Output the [X, Y] coordinate of the center of the cell containing the given text.  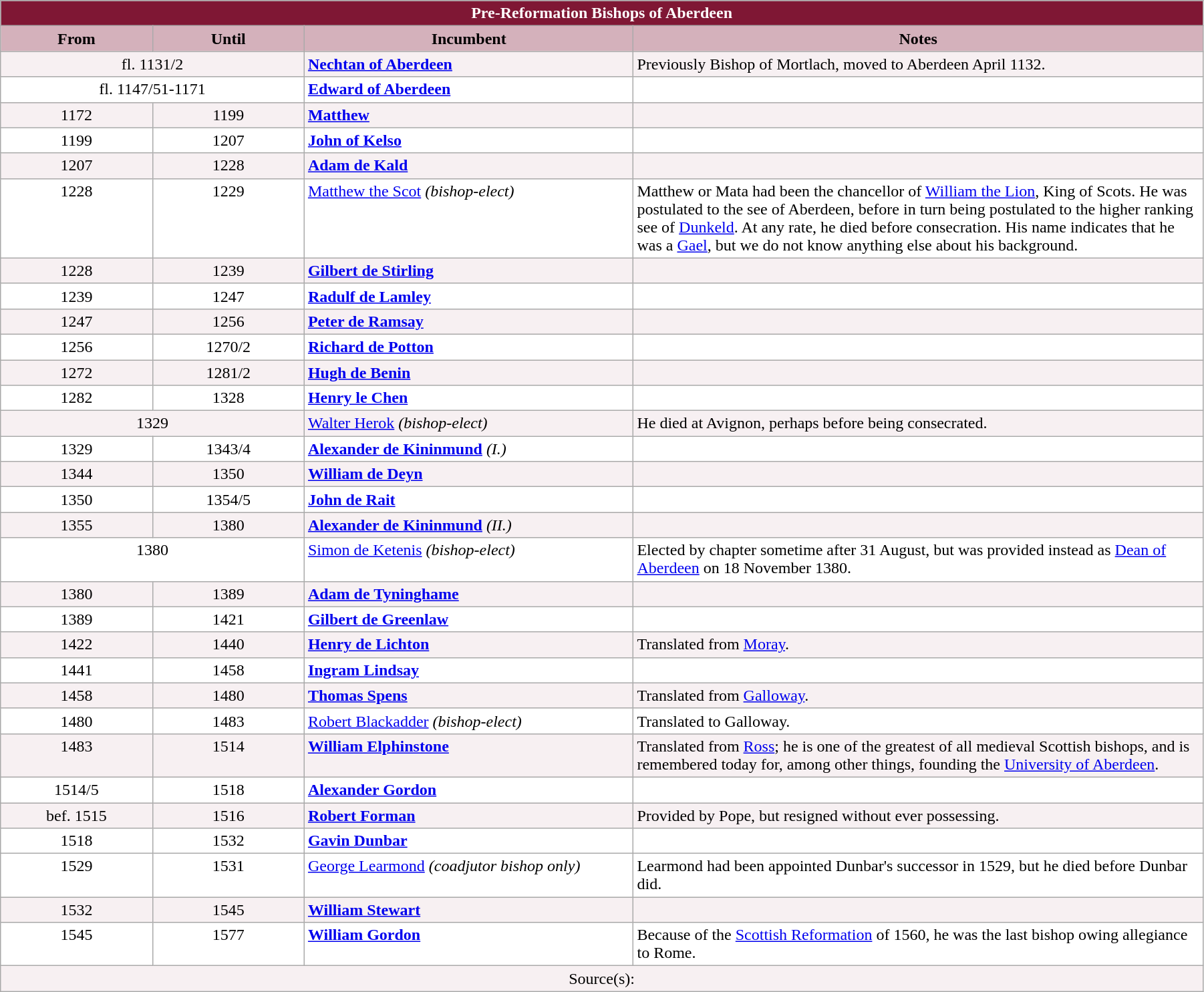
1328 [229, 398]
Notes [918, 39]
Translated to Galloway. [918, 721]
1272 [76, 372]
Adam de Kald [469, 166]
Ingram Lindsay [469, 670]
William Stewart [469, 910]
bef. 1515 [76, 816]
Previously Bishop of Mortlach, moved to Aberdeen April 1132. [918, 64]
Radulf de Lamley [469, 296]
1529 [76, 875]
Edward of Aberdeen [469, 90]
1421 [229, 619]
Translated from Galloway. [918, 695]
Translated from Moray. [918, 645]
Peter de Ramsay [469, 321]
Learmond had been appointed Dunbar's successor in 1529, but he died before Dunbar did. [918, 875]
Provided by Pope, but resigned without ever possessing. [918, 816]
1514 [229, 755]
fl. 1147/51-1171 [152, 90]
Nechtan of Aberdeen [469, 64]
George Learmond (coadjutor bishop only) [469, 875]
Source(s): [602, 979]
1270/2 [229, 347]
1229 [229, 218]
Thomas Spens [469, 695]
Walter Herok (bishop-elect) [469, 424]
Robert Blackadder (bishop-elect) [469, 721]
From [76, 39]
1516 [229, 816]
1281/2 [229, 372]
1531 [229, 875]
Adam de Tyninghame [469, 594]
Gilbert de Greenlaw [469, 619]
Pre-Reformation Bishops of Aberdeen [602, 13]
Alexander de Kininmund (II.) [469, 525]
Gilbert de Stirling [469, 271]
John de Rait [469, 500]
William de Deyn [469, 474]
William Gordon [469, 945]
Until [229, 39]
Simon de Ketenis (bishop-elect) [469, 560]
Incumbent [469, 39]
Alexander de Kininmund (I.) [469, 449]
1354/5 [229, 500]
Matthew [469, 115]
1344 [76, 474]
1355 [76, 525]
1343/4 [229, 449]
He died at Avignon, perhaps before being consecrated. [918, 424]
1577 [229, 945]
Robert Forman [469, 816]
1422 [76, 645]
Henry le Chen [469, 398]
Matthew the Scot (bishop-elect) [469, 218]
Alexander Gordon [469, 790]
Elected by chapter sometime after 31 August, but was provided instead as Dean of Aberdeen on 18 November 1380. [918, 560]
Gavin Dunbar [469, 841]
John of Kelso [469, 140]
Because of the Scottish Reformation of 1560, he was the last bishop owing allegiance to Rome. [918, 945]
William Elphinstone [469, 755]
1441 [76, 670]
Hugh de Benin [469, 372]
1514/5 [76, 790]
1172 [76, 115]
fl. 1131/2 [152, 64]
Henry de Lichton [469, 645]
1282 [76, 398]
Richard de Potton [469, 347]
1440 [229, 645]
